Find where the given text appears and provide that cell's center as (x, y) coordinate. 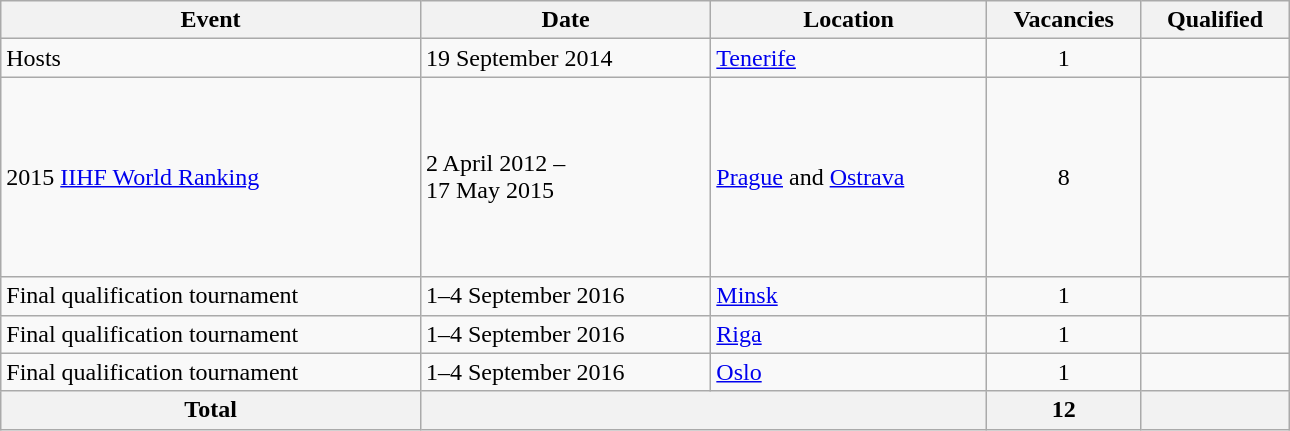
Vacancies (1063, 20)
Minsk (849, 296)
Event (211, 20)
Tenerife (849, 58)
Oslo (849, 372)
2015 IIHF World Ranking (211, 177)
8 (1063, 177)
Prague and Ostrava (849, 177)
2 April 2012 –17 May 2015 (565, 177)
Date (565, 20)
12 (1063, 410)
Location (849, 20)
19 September 2014 (565, 58)
Hosts (211, 58)
Riga (849, 334)
Total (211, 410)
Qualified (1215, 20)
